Find where the given text appears and provide that cell's center as (X, Y) coordinate. 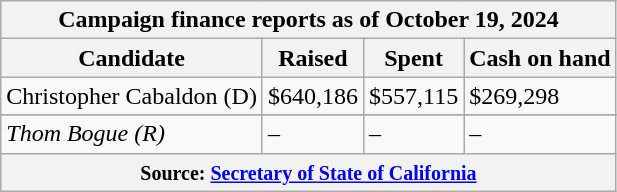
$269,298 (540, 96)
Raised (312, 58)
Candidate (132, 58)
Source: Secretary of State of California (308, 172)
Thom Bogue (R) (132, 134)
$640,186 (312, 96)
Campaign finance reports as of October 19, 2024 (308, 20)
Christopher Cabaldon (D) (132, 96)
Cash on hand (540, 58)
$557,115 (413, 96)
Spent (413, 58)
